Extract the (X, Y) coordinate from the center of the cell holding the provided text.  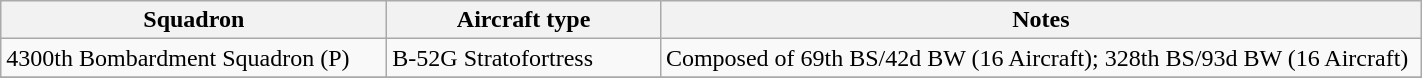
Composed of 69th BS/42d BW (16 Aircraft); 328th BS/93d BW (16 Aircraft) (1040, 58)
4300th Bombardment Squadron (P) (194, 58)
Aircraft type (524, 20)
Squadron (194, 20)
Notes (1040, 20)
B-52G Stratofortress (524, 58)
